Pinpoint the cell where the given text exists, returning its (x, y) midpoint coordinate. 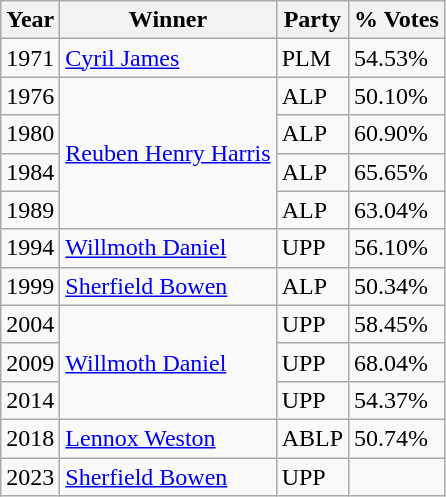
2004 (30, 324)
63.04% (397, 210)
Year (30, 20)
Winner (168, 20)
Party (312, 20)
1994 (30, 248)
ABLP (312, 438)
1984 (30, 172)
% Votes (397, 20)
Cyril James (168, 58)
1989 (30, 210)
2009 (30, 362)
1976 (30, 96)
2018 (30, 438)
1980 (30, 134)
Lennox Weston (168, 438)
1971 (30, 58)
54.53% (397, 58)
Reuben Henry Harris (168, 153)
1999 (30, 286)
2014 (30, 400)
50.10% (397, 96)
50.74% (397, 438)
2023 (30, 477)
50.34% (397, 286)
65.65% (397, 172)
56.10% (397, 248)
60.90% (397, 134)
PLM (312, 58)
54.37% (397, 400)
58.45% (397, 324)
68.04% (397, 362)
